Scan for the cell matching the given text and deliver its (X, Y) coordinate at center. 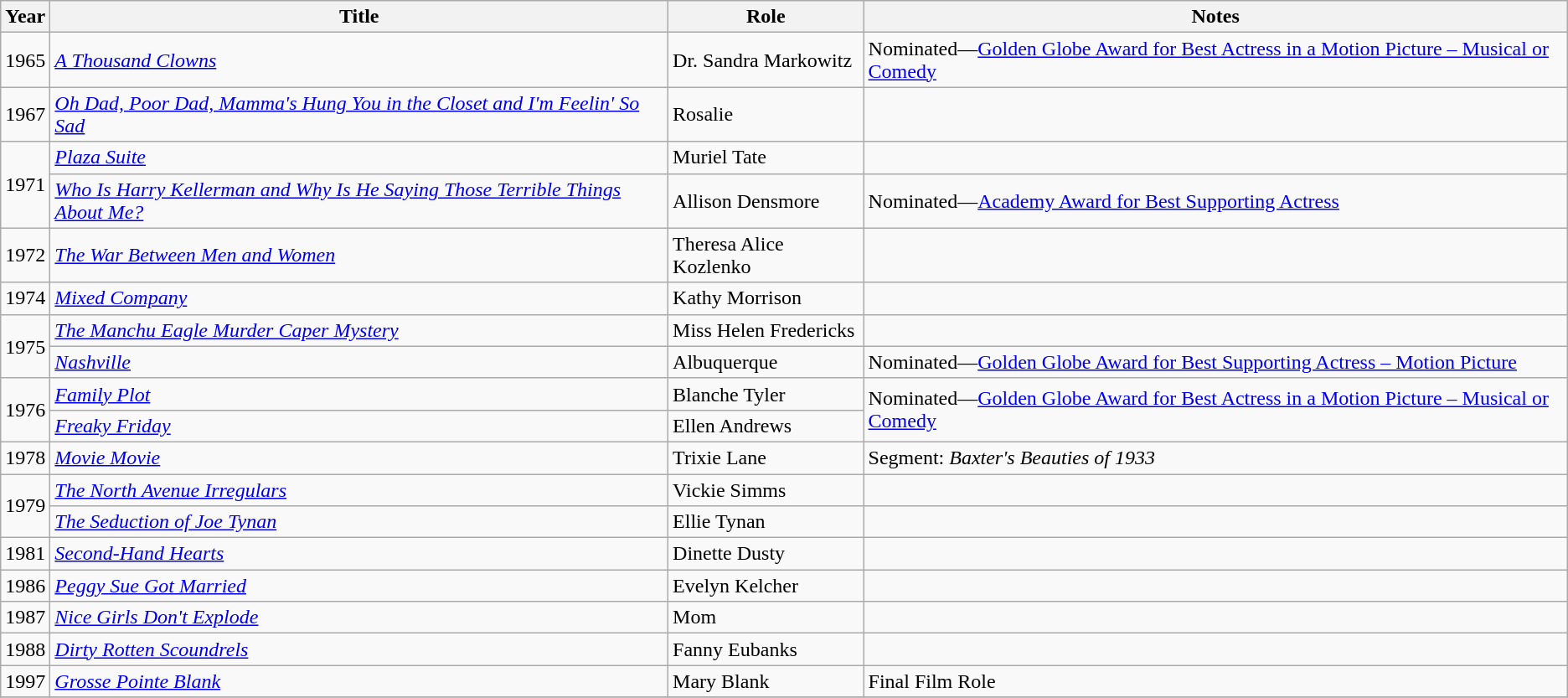
Ellie Tynan (766, 522)
Title (359, 17)
Nominated—Golden Globe Award for Best Supporting Actress – Motion Picture (1215, 362)
Oh Dad, Poor Dad, Mamma's Hung You in the Closet and I'm Feelin' So Sad (359, 114)
Dirty Rotten Scoundrels (359, 649)
Evelyn Kelcher (766, 586)
Trixie Lane (766, 458)
Who Is Harry Kellerman and Why Is He Saying Those Terrible Things About Me? (359, 201)
1972 (25, 255)
1997 (25, 681)
Ellen Andrews (766, 426)
1976 (25, 410)
1971 (25, 184)
Nominated—Academy Award for Best Supporting Actress (1215, 201)
Role (766, 17)
The War Between Men and Women (359, 255)
1975 (25, 346)
1974 (25, 298)
Family Plot (359, 394)
1987 (25, 618)
1978 (25, 458)
Mary Blank (766, 681)
A Thousand Clowns (359, 60)
1986 (25, 586)
Mom (766, 618)
Freaky Friday (359, 426)
Fanny Eubanks (766, 649)
Nice Girls Don't Explode (359, 618)
Nashville (359, 362)
1965 (25, 60)
The Seduction of Joe Tynan (359, 522)
Movie Movie (359, 458)
Theresa Alice Kozlenko (766, 255)
Peggy Sue Got Married (359, 586)
Dr. Sandra Markowitz (766, 60)
Allison Densmore (766, 201)
Dinette Dusty (766, 554)
Blanche Tyler (766, 394)
1988 (25, 649)
1967 (25, 114)
Year (25, 17)
Segment: Baxter's Beauties of 1933 (1215, 458)
The Manchu Eagle Murder Caper Mystery (359, 330)
Grosse Pointe Blank (359, 681)
Vickie Simms (766, 490)
Muriel Tate (766, 158)
Rosalie (766, 114)
Kathy Morrison (766, 298)
Miss Helen Fredericks (766, 330)
Plaza Suite (359, 158)
Albuquerque (766, 362)
Mixed Company (359, 298)
Second-Hand Hearts (359, 554)
Notes (1215, 17)
1981 (25, 554)
Final Film Role (1215, 681)
1979 (25, 506)
The North Avenue Irregulars (359, 490)
